Return the [x, y] coordinate for the center point of the cell that contains the specified text.  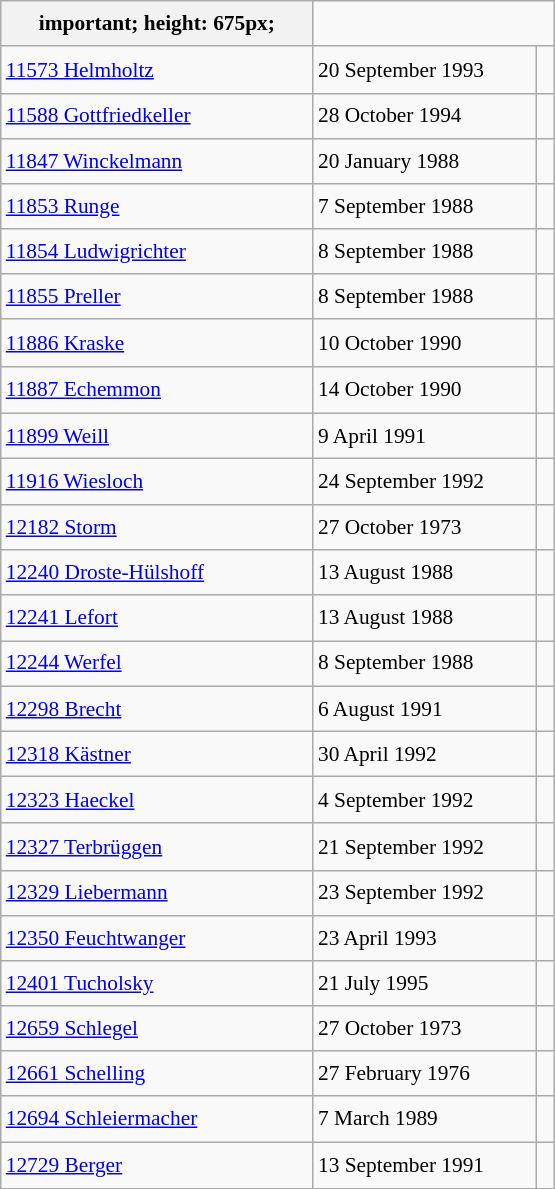
21 July 1995 [424, 984]
11886 Kraske [157, 342]
23 September 1992 [424, 892]
11853 Runge [157, 206]
11899 Weill [157, 436]
12729 Berger [157, 1166]
12240 Droste-Hülshoff [157, 572]
12318 Kästner [157, 754]
27 February 1976 [424, 1074]
11916 Wiesloch [157, 482]
10 October 1990 [424, 342]
7 September 1988 [424, 206]
7 March 1989 [424, 1118]
important; height: 675px; [157, 24]
11855 Preller [157, 296]
11854 Ludwigrichter [157, 252]
20 September 1993 [424, 70]
13 September 1991 [424, 1166]
12327 Terbrüggen [157, 846]
9 April 1991 [424, 436]
30 April 1992 [424, 754]
11573 Helmholtz [157, 70]
11588 Gottfriedkeller [157, 116]
12659 Schlegel [157, 1028]
12401 Tucholsky [157, 984]
12182 Storm [157, 528]
6 August 1991 [424, 708]
12298 Brecht [157, 708]
12661 Schelling [157, 1074]
4 September 1992 [424, 800]
28 October 1994 [424, 116]
24 September 1992 [424, 482]
12329 Liebermann [157, 892]
12323 Haeckel [157, 800]
14 October 1990 [424, 390]
12694 Schleiermacher [157, 1118]
20 January 1988 [424, 160]
11847 Winckelmann [157, 160]
23 April 1993 [424, 938]
21 September 1992 [424, 846]
12241 Lefort [157, 618]
11887 Echemmon [157, 390]
12350 Feuchtwanger [157, 938]
12244 Werfel [157, 664]
